Locate the cell with the specified text and output its (x, y) center coordinate. 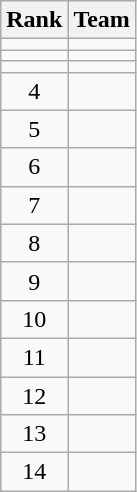
11 (34, 357)
10 (34, 319)
4 (34, 91)
9 (34, 281)
12 (34, 395)
Rank (34, 20)
14 (34, 472)
5 (34, 129)
Team (102, 20)
8 (34, 243)
6 (34, 167)
7 (34, 205)
13 (34, 434)
